Return (X, Y) of the center of cell containing provided text 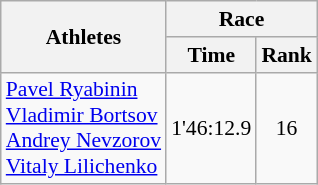
Pavel RyabininVladimir BortsovAndrey NevzorovVitaly Lilichenko (84, 128)
Race (242, 19)
Rank (286, 55)
16 (286, 128)
Time (211, 55)
Athletes (84, 36)
1'46:12.9 (211, 128)
